Return (X, Y) of the center of cell containing provided text 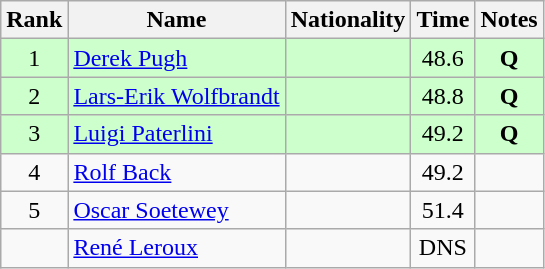
Nationality (348, 20)
2 (34, 96)
Rank (34, 20)
1 (34, 58)
Lars-Erik Wolfbrandt (176, 96)
DNS (443, 248)
René Leroux (176, 248)
Name (176, 20)
48.8 (443, 96)
4 (34, 172)
Oscar Soetewey (176, 210)
3 (34, 134)
Luigi Paterlini (176, 134)
48.6 (443, 58)
51.4 (443, 210)
5 (34, 210)
Rolf Back (176, 172)
Time (443, 20)
Derek Pugh (176, 58)
Notes (509, 20)
